Locate the cell with the specified text and output its (x, y) center coordinate. 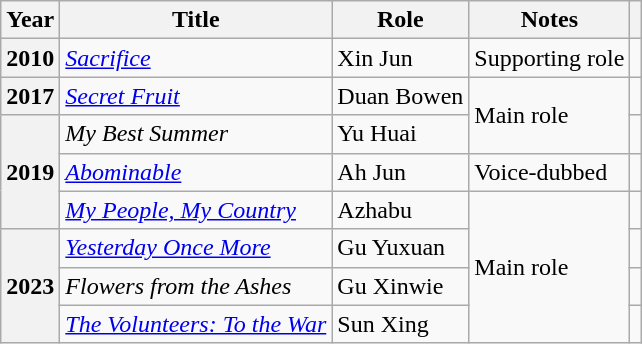
Ah Jun (400, 172)
My People, My Country (196, 210)
Sun Xing (400, 324)
My Best Summer (196, 134)
Duan Bowen (400, 96)
Xin Jun (400, 58)
Role (400, 20)
Abominable (196, 172)
Azhabu (400, 210)
Yu Huai (400, 134)
2017 (30, 96)
Flowers from the Ashes (196, 286)
Notes (550, 20)
2010 (30, 58)
Supporting role (550, 58)
Sacrifice (196, 58)
Secret Fruit (196, 96)
Voice-dubbed (550, 172)
2019 (30, 172)
Title (196, 20)
Gu Yuxuan (400, 248)
Year (30, 20)
Yesterday Once More (196, 248)
Gu Xinwie (400, 286)
The Volunteers: To the War (196, 324)
2023 (30, 286)
